Scan for the cell matching the given text and deliver its [x, y] coordinate at center. 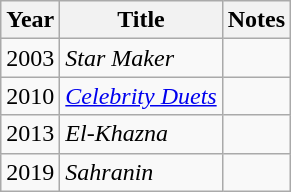
2013 [30, 134]
Title [141, 20]
Celebrity Duets [141, 96]
2010 [30, 96]
Notes [256, 20]
El-Khazna [141, 134]
Year [30, 20]
Star Maker [141, 58]
2003 [30, 58]
2019 [30, 172]
Sahranin [141, 172]
